Capture the cell that displays the provided text and extract its (x, y) central coordinate. 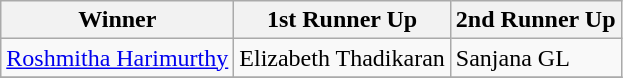
Winner (118, 20)
1st Runner Up (342, 20)
Sanjana GL (536, 58)
Elizabeth Thadikaran (342, 58)
Roshmitha Harimurthy (118, 58)
2nd Runner Up (536, 20)
